Determine the [x, y] coordinate at the center of the cell enclosing the given text.  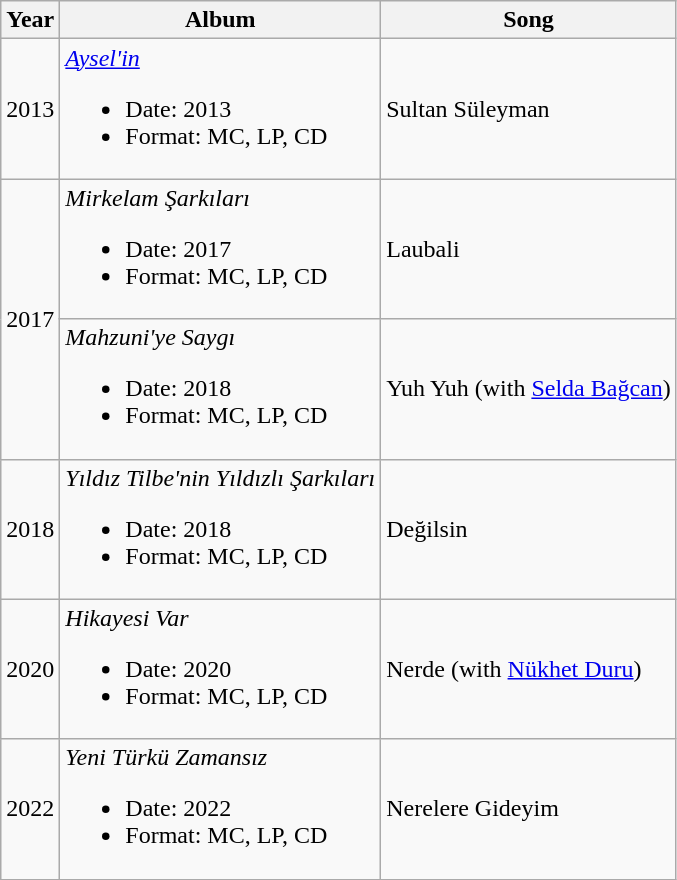
2018 [30, 529]
Yuh Yuh (with Selda Bağcan) [528, 389]
Mirkelam ŞarkılarıDate: 2017Format: MC, LP, CD [220, 249]
2022 [30, 809]
2020 [30, 669]
Aysel'inDate: 2013Format: MC, LP, CD [220, 109]
2017 [30, 319]
Laubali [528, 249]
Nerelere Gideyim [528, 809]
Yeni Türkü ZamansızDate: 2022Format: MC, LP, CD [220, 809]
Değilsin [528, 529]
Album [220, 20]
Hikayesi VarDate: 2020Format: MC, LP, CD [220, 669]
Mahzuni'ye SaygıDate: 2018Format: MC, LP, CD [220, 389]
Yıldız Tilbe'nin Yıldızlı ŞarkılarıDate: 2018Format: MC, LP, CD [220, 529]
Nerde (with Nükhet Duru) [528, 669]
Sultan Süleyman [528, 109]
Song [528, 20]
2013 [30, 109]
Year [30, 20]
